Extract the (x, y) coordinate from the center of the cell holding the provided text.  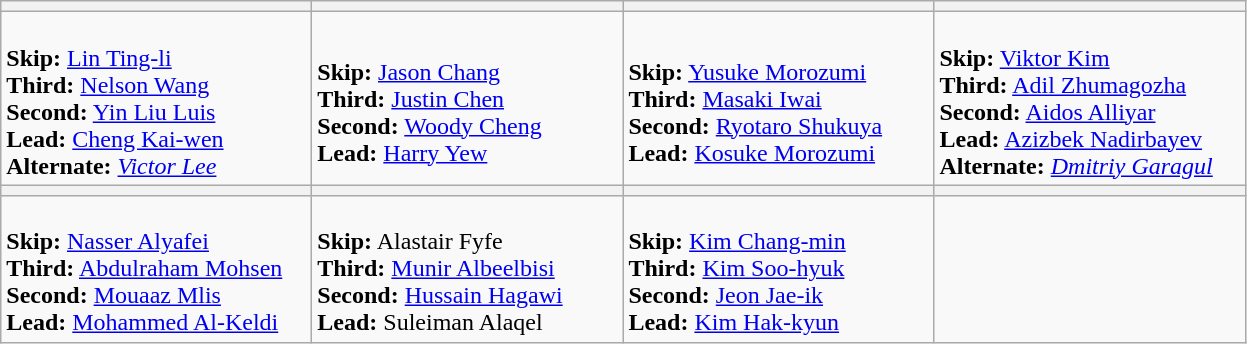
Skip: Nasser Alyafei Third: Abdulraham Mohsen Second: Mouaaz Mlis Lead: Mohammed Al-Keldi (156, 269)
Skip: Viktor Kim Third: Adil Zhumagozha Second: Aidos Alliyar Lead: Azizbek Nadirbayev Alternate: Dmitriy Garagul (1090, 98)
Skip: Lin Ting-li Third: Nelson Wang Second: Yin Liu Luis Lead: Cheng Kai-wen Alternate: Victor Lee (156, 98)
Skip: Yusuke Morozumi Third: Masaki Iwai Second: Ryotaro Shukuya Lead: Kosuke Morozumi (778, 98)
Skip: Kim Chang-min Third: Kim Soo-hyuk Second: Jeon Jae-ik Lead: Kim Hak-kyun (778, 269)
Skip: Jason Chang Third: Justin Chen Second: Woody Cheng Lead: Harry Yew (468, 98)
Skip: Alastair Fyfe Third: Munir Albeelbisi Second: Hussain Hagawi Lead: Suleiman Alaqel (468, 269)
